From the cell containing the given text, extract its center point as [x, y] coordinate. 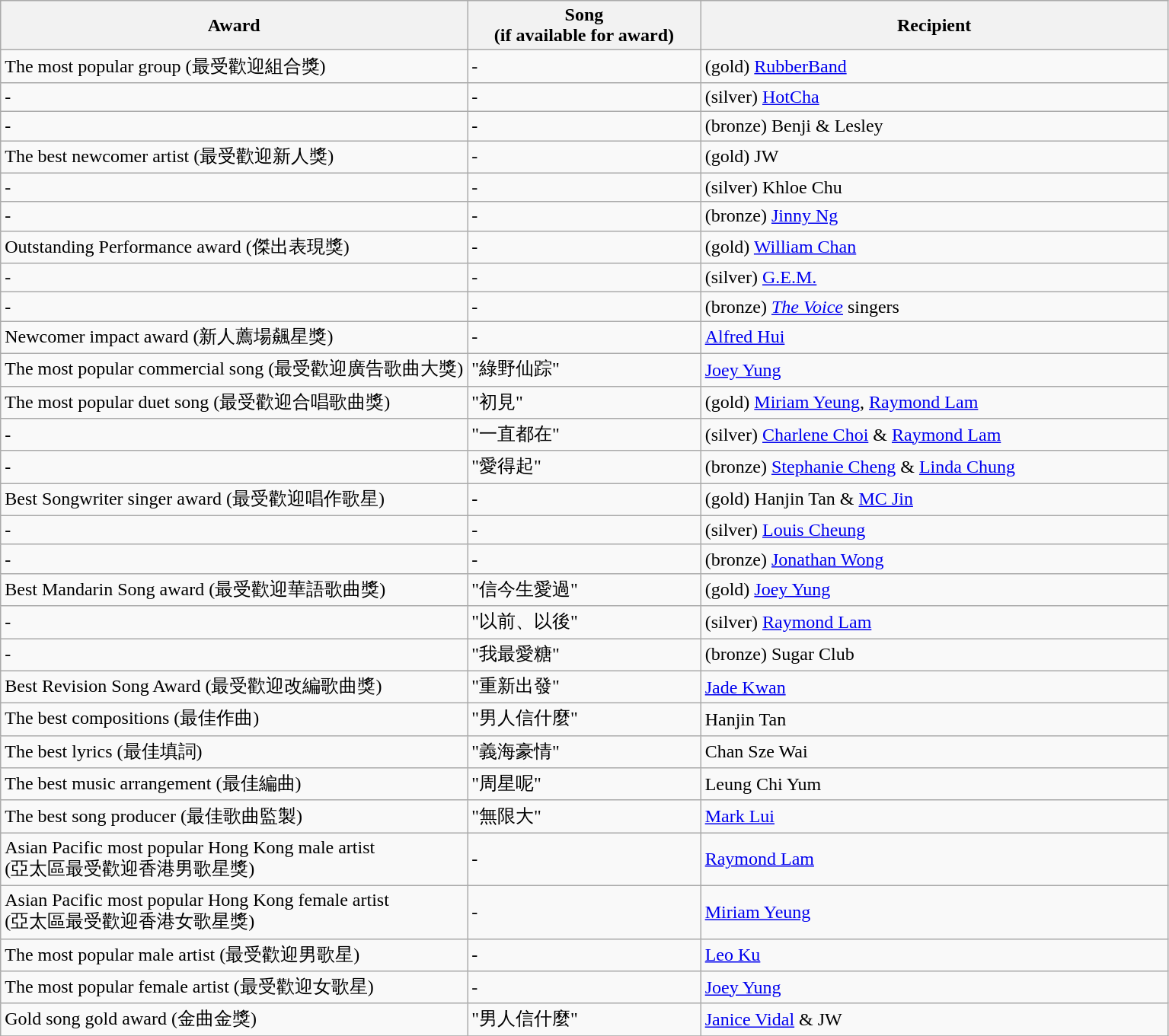
"重新出發" [584, 687]
The best lyrics (最佳填詞) [235, 752]
(bronze) Jinny Ng [934, 216]
Jade Kwan [934, 687]
(gold) Hanjin Tan & MC Jin [934, 499]
Janice Vidal & JW [934, 1020]
The most popular male artist (最受歡迎男歌星) [235, 955]
(silver) Khloe Chu [934, 187]
(bronze) Sugar Club [934, 655]
(silver) G.E.M. [934, 278]
(silver) Louis Cheung [934, 530]
The most popular commercial song (最受歡迎廣告歌曲大獎) [235, 370]
Outstanding Performance award (傑出表現獎) [235, 247]
(silver) Raymond Lam [934, 623]
The most popular group (最受歡迎組合獎) [235, 67]
(bronze) The Voice singers [934, 307]
"愛得起" [584, 467]
"初見" [584, 402]
"周星呢" [584, 784]
Song(if available for award) [584, 26]
(gold) William Chan [934, 247]
(gold) RubberBand [934, 67]
(bronze) Stephanie Cheng & Linda Chung [934, 467]
Leung Chi Yum [934, 784]
Award [235, 26]
The best newcomer artist (最受歡迎新人獎) [235, 157]
The most popular duet song (最受歡迎合唱歌曲獎) [235, 402]
"以前、以後" [584, 623]
Recipient [934, 26]
The best compositions (最佳作曲) [235, 720]
"信今生愛過" [584, 589]
Newcomer impact award (新人薦場飆星獎) [235, 338]
Alfred Hui [934, 338]
Raymond Lam [934, 859]
(gold) JW [934, 157]
"義海豪情" [584, 752]
Miriam Yeung [934, 912]
(bronze) Jonathan Wong [934, 559]
The best song producer (最佳歌曲監製) [235, 816]
Mark Lui [934, 816]
(silver) Charlene Choi & Raymond Lam [934, 435]
Chan Sze Wai [934, 752]
(gold) Miriam Yeung, Raymond Lam [934, 402]
"無限大" [584, 816]
Gold song gold award (金曲金獎) [235, 1020]
"一直都在" [584, 435]
"綠野仙踪" [584, 370]
Hanjin Tan [934, 720]
Best Songwriter singer award (最受歡迎唱作歌星) [235, 499]
(gold) Joey Yung [934, 589]
Asian Pacific most popular Hong Kong male artist(亞太區最受歡迎香港男歌星獎) [235, 859]
Asian Pacific most popular Hong Kong female artist(亞太區最受歡迎香港女歌星獎) [235, 912]
(silver) HotCha [934, 97]
Best Revision Song Award (最受歡迎改編歌曲獎) [235, 687]
Leo Ku [934, 955]
(bronze) Benji & Lesley [934, 126]
Best Mandarin Song award (最受歡迎華語歌曲獎) [235, 589]
The most popular female artist (最受歡迎女歌星) [235, 988]
The best music arrangement (最佳編曲) [235, 784]
"我最愛糖" [584, 655]
